From the cell containing the given text, extract its center point as [X, Y] coordinate. 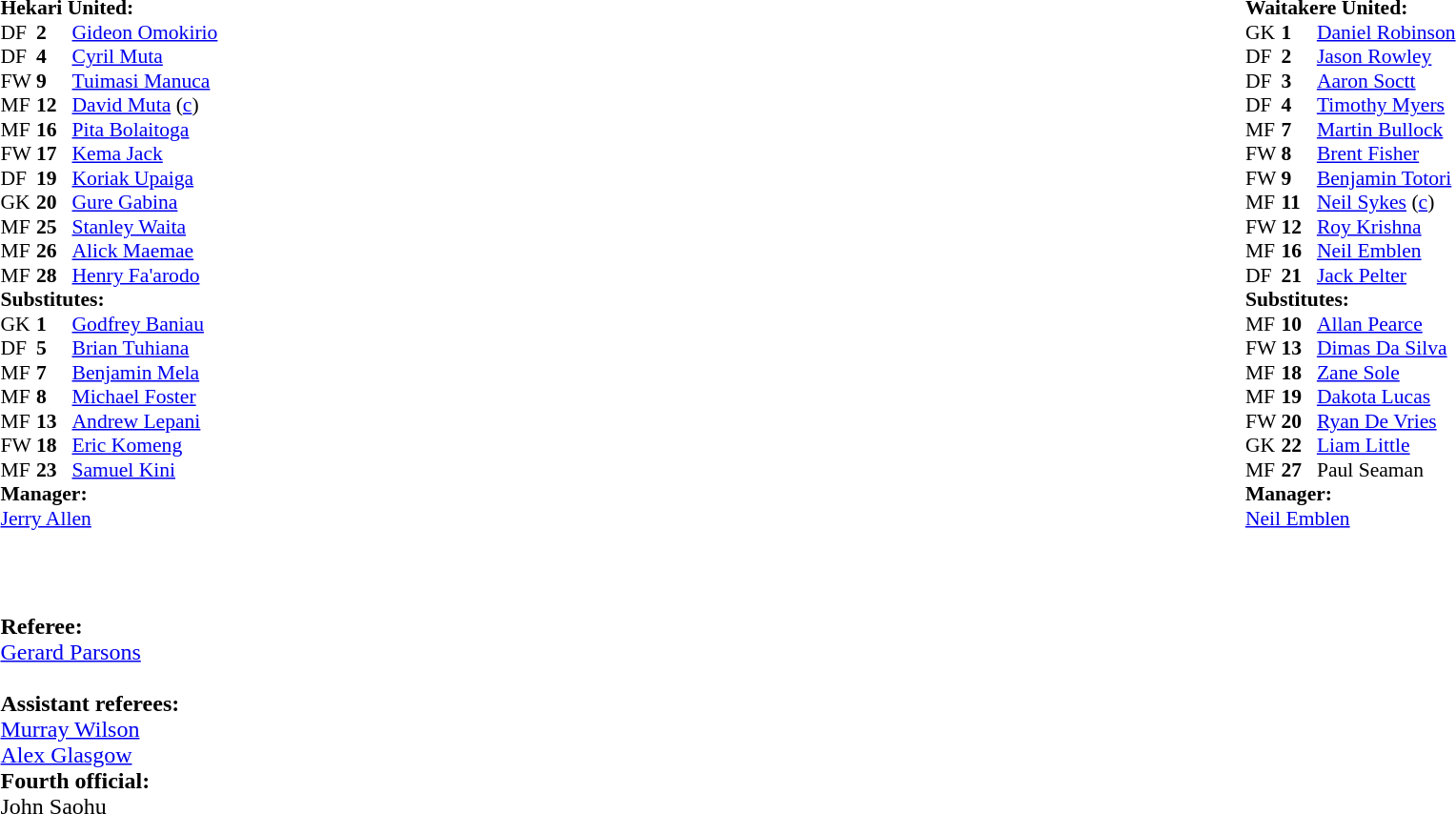
Eric Komeng [145, 445]
Dakota Lucas [1386, 397]
26 [54, 251]
Gideon Omokirio [145, 32]
Tuimasi Manuca [145, 81]
Aaron Soctt [1386, 81]
Godfrey Baniau [145, 324]
Pita Bolaitoga [145, 130]
10 [1299, 324]
Zane Sole [1386, 373]
Gure Gabina [145, 203]
Neil Sykes (c) [1386, 203]
Jack Pelter [1386, 275]
Brent Fisher [1386, 153]
Dimas Da Silva [1386, 348]
27 [1299, 470]
Allan Pearce [1386, 324]
Cyril Muta [145, 56]
Timothy Myers [1386, 106]
Stanley Waita [145, 227]
3 [1299, 81]
Michael Foster [145, 397]
Koriak Upaiga [145, 178]
Liam Little [1386, 445]
Kema Jack [145, 153]
28 [54, 275]
David Muta (c) [145, 106]
Brian Tuhiana [145, 348]
25 [54, 227]
Benjamin Totori [1386, 178]
Samuel Kini [145, 470]
21 [1299, 275]
Andrew Lepani [145, 421]
22 [1299, 445]
Daniel Robinson [1386, 32]
Jerry Allen [109, 519]
11 [1299, 203]
Paul Seaman [1386, 470]
Martin Bullock [1386, 130]
Jason Rowley [1386, 56]
Roy Krishna [1386, 227]
Alick Maemae [145, 251]
5 [54, 348]
23 [54, 470]
Henry Fa'arodo [145, 275]
Ryan De Vries [1386, 421]
17 [54, 153]
Benjamin Mela [145, 373]
